Search for the cell housing the specified text and yield its [x, y] center coordinate. 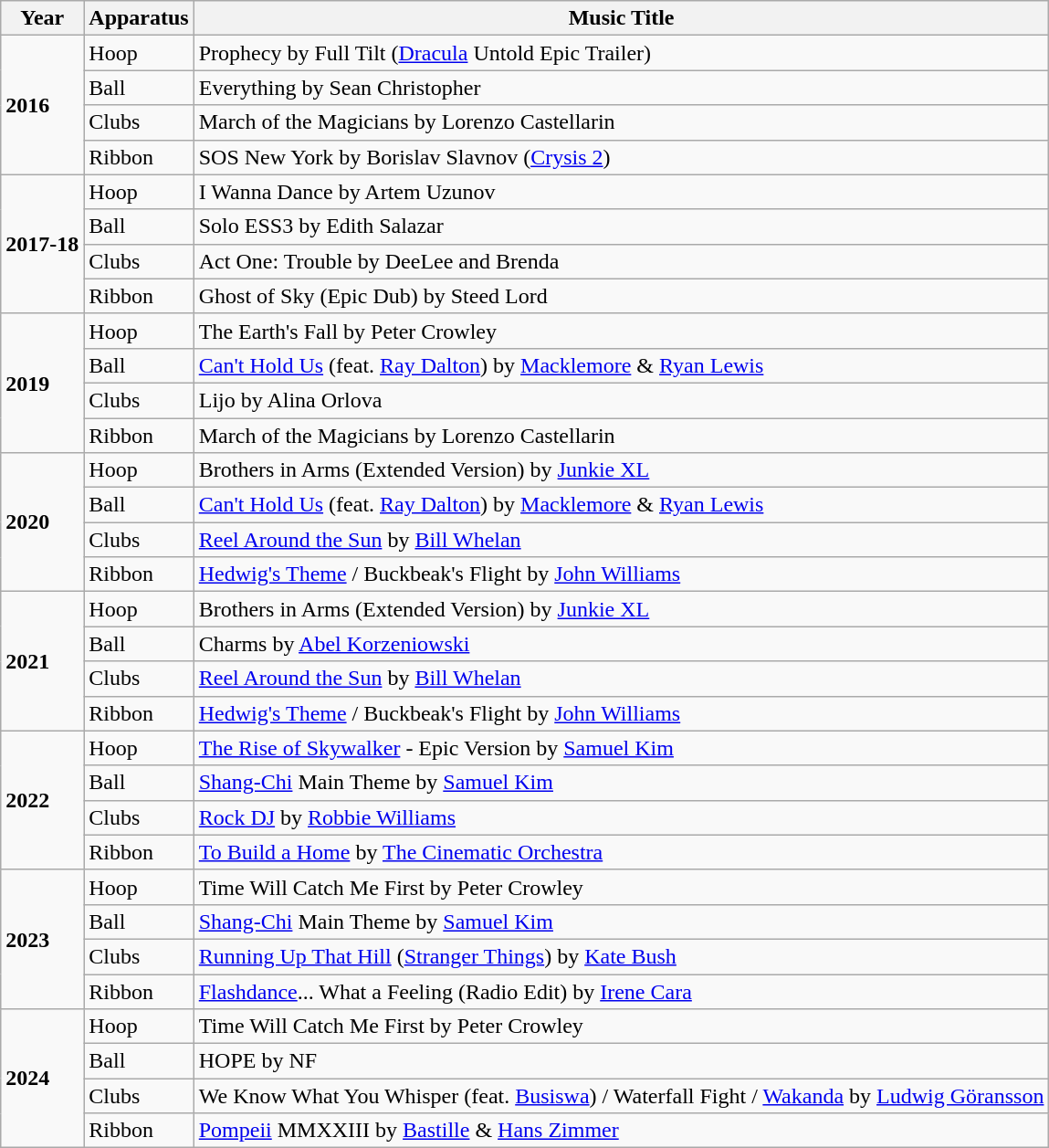
I Wanna Dance by Artem Uzunov [621, 192]
2017-18 [42, 244]
Everything by Sean Christopher [621, 88]
Ghost of Sky (Epic Dub) by Steed Lord [621, 296]
2016 [42, 105]
2023 [42, 939]
2021 [42, 661]
2022 [42, 800]
Pompeii MMXXIII by Bastille & Hans Zimmer [621, 1131]
Apparatus [139, 18]
We Know What You Whisper (feat. Busiswa) / Waterfall Fight / Wakanda by Ludwig Göransson [621, 1096]
2024 [42, 1079]
Act One: Trouble by DeeLee and Brenda [621, 261]
Rock DJ by Robbie Williams [621, 817]
Prophecy by Full Tilt (Dracula Untold Epic Trailer) [621, 53]
To Build a Home by The Cinematic Orchestra [621, 852]
The Rise of Skywalker - Epic Version by Samuel Kim [621, 748]
Year [42, 18]
Running Up That Hill (Stranger Things) by Kate Bush [621, 956]
Solo ESS3 by Edith Salazar [621, 226]
Lijo by Alina Orlova [621, 400]
Flashdance... What a Feeling (Radio Edit) by Irene Cara [621, 991]
HOPE by NF [621, 1061]
2020 [42, 522]
Music Title [621, 18]
SOS New York by Borislav Slavnov (Crysis 2) [621, 157]
The Earth's Fall by Peter Crowley [621, 331]
Charms by Abel Korzeniowski [621, 644]
2019 [42, 383]
